Return the [x, y] coordinate for the center point of the cell that contains the specified text.  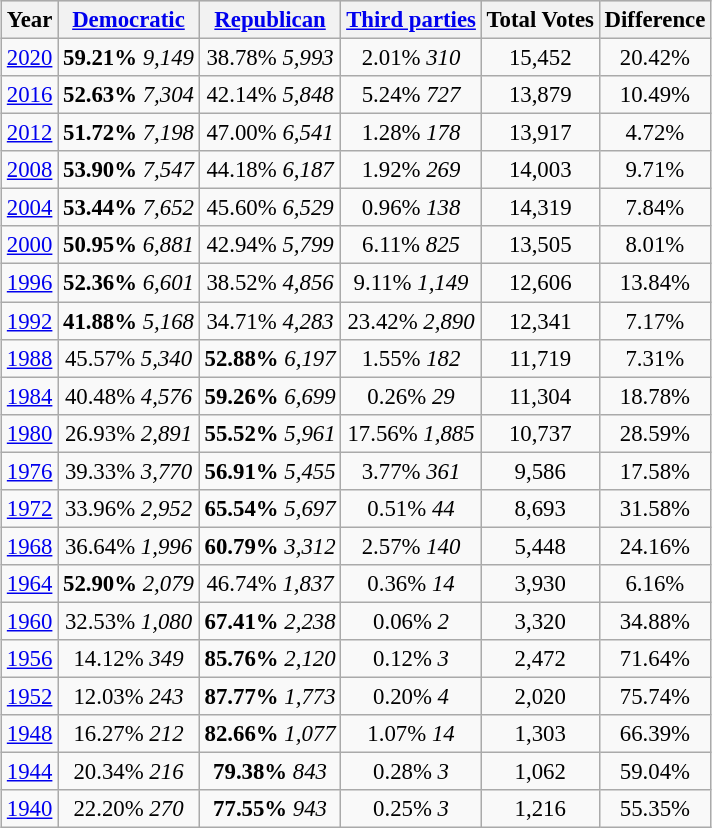
Total Votes [540, 20]
50.95% 6,881 [129, 245]
56.91% 5,455 [270, 471]
0.20% 4 [411, 697]
2,020 [540, 697]
75.74% [654, 697]
20.42% [654, 58]
9.11% 1,149 [411, 283]
0.25% 3 [411, 809]
38.52% 4,856 [270, 283]
13.84% [654, 283]
52.88% 6,197 [270, 358]
52.90% 2,079 [129, 584]
1984 [30, 396]
1.92% 269 [411, 170]
10.49% [654, 95]
32.53% 1,080 [129, 621]
1,216 [540, 809]
42.94% 5,799 [270, 245]
16.27% 212 [129, 734]
77.55% 943 [270, 809]
13,917 [540, 133]
2020 [30, 58]
22.20% 270 [129, 809]
13,879 [540, 95]
2004 [30, 208]
1940 [30, 809]
67.41% 2,238 [270, 621]
31.58% [654, 509]
18.78% [654, 396]
87.77% 1,773 [270, 697]
14,319 [540, 208]
82.66% 1,077 [270, 734]
1972 [30, 509]
14,003 [540, 170]
1944 [30, 772]
12,341 [540, 321]
59.04% [654, 772]
2.01% 310 [411, 58]
34.71% 4,283 [270, 321]
0.36% 14 [411, 584]
66.39% [654, 734]
13,505 [540, 245]
0.51% 44 [411, 509]
12.03% 243 [129, 697]
9,586 [540, 471]
1976 [30, 471]
11,719 [540, 358]
0.12% 3 [411, 659]
1960 [30, 621]
24.16% [654, 546]
1980 [30, 433]
3,320 [540, 621]
42.14% 5,848 [270, 95]
2012 [30, 133]
Third parties [411, 20]
79.38% 843 [270, 772]
1956 [30, 659]
51.72% 7,198 [129, 133]
1,062 [540, 772]
7.31% [654, 358]
11,304 [540, 396]
40.48% 4,576 [129, 396]
10,737 [540, 433]
1992 [30, 321]
33.96% 2,952 [129, 509]
59.26% 6,699 [270, 396]
1968 [30, 546]
5,448 [540, 546]
38.78% 5,993 [270, 58]
65.54% 5,697 [270, 509]
1.55% 182 [411, 358]
55.35% [654, 809]
Year [30, 20]
1,303 [540, 734]
0.06% 2 [411, 621]
3,930 [540, 584]
55.52% 5,961 [270, 433]
2016 [30, 95]
6.11% 825 [411, 245]
2000 [30, 245]
2.57% 140 [411, 546]
9.71% [654, 170]
45.60% 6,529 [270, 208]
Republican [270, 20]
1988 [30, 358]
44.18% 6,187 [270, 170]
8,693 [540, 509]
8.01% [654, 245]
1948 [30, 734]
1964 [30, 584]
39.33% 3,770 [129, 471]
34.88% [654, 621]
52.63% 7,304 [129, 95]
71.64% [654, 659]
1.07% 14 [411, 734]
59.21% 9,149 [129, 58]
0.28% 3 [411, 772]
23.42% 2,890 [411, 321]
2,472 [540, 659]
2008 [30, 170]
1996 [30, 283]
52.36% 6,601 [129, 283]
53.90% 7,547 [129, 170]
5.24% 727 [411, 95]
12,606 [540, 283]
4.72% [654, 133]
1952 [30, 697]
41.88% 5,168 [129, 321]
Difference [654, 20]
53.44% 7,652 [129, 208]
Democratic [129, 20]
6.16% [654, 584]
85.76% 2,120 [270, 659]
46.74% 1,837 [270, 584]
20.34% 216 [129, 772]
17.56% 1,885 [411, 433]
17.58% [654, 471]
60.79% 3,312 [270, 546]
36.64% 1,996 [129, 546]
1.28% 178 [411, 133]
45.57% 5,340 [129, 358]
3.77% 361 [411, 471]
7.84% [654, 208]
28.59% [654, 433]
0.96% 138 [411, 208]
14.12% 349 [129, 659]
26.93% 2,891 [129, 433]
7.17% [654, 321]
0.26% 29 [411, 396]
15,452 [540, 58]
47.00% 6,541 [270, 133]
